Output the (X, Y) coordinate of the center of the cell containing the given text.  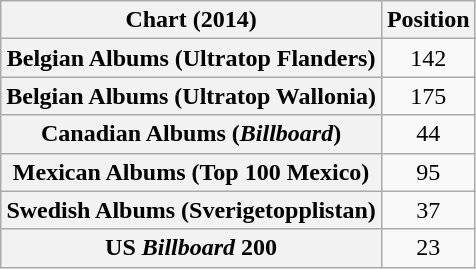
142 (428, 58)
95 (428, 172)
Position (428, 20)
US Billboard 200 (192, 248)
37 (428, 210)
Chart (2014) (192, 20)
Belgian Albums (Ultratop Wallonia) (192, 96)
175 (428, 96)
44 (428, 134)
Canadian Albums (Billboard) (192, 134)
Mexican Albums (Top 100 Mexico) (192, 172)
23 (428, 248)
Belgian Albums (Ultratop Flanders) (192, 58)
Swedish Albums (Sverigetopplistan) (192, 210)
